Determine the (X, Y) coordinate at the center of the cell enclosing the given text.  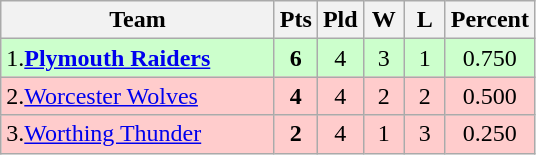
Pts (296, 20)
3.Worthing Thunder (138, 134)
0.500 (490, 96)
W (384, 20)
1.Plymouth Raiders (138, 58)
2.Worcester Wolves (138, 96)
Pld (340, 20)
6 (296, 58)
Percent (490, 20)
0.750 (490, 58)
Team (138, 20)
0.250 (490, 134)
L (424, 20)
